Detect which cell encompasses the target text, then output its [X, Y] center coordinate. 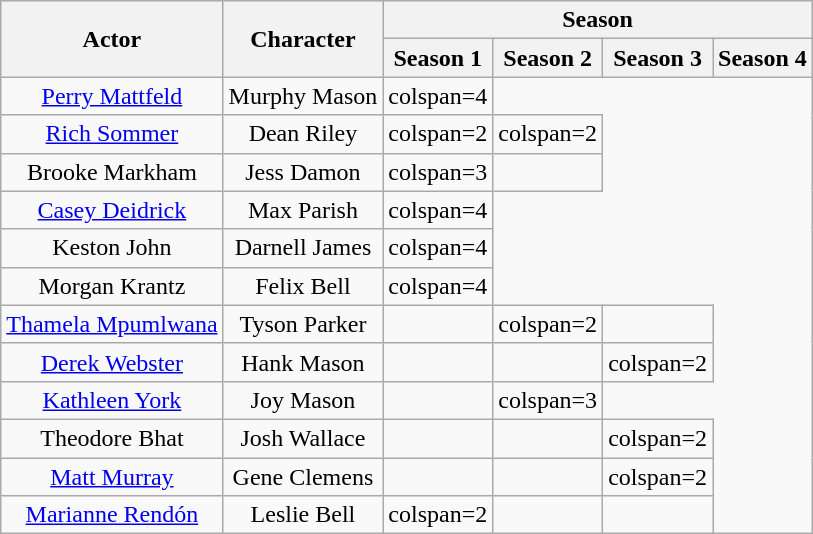
Actor [112, 39]
Thamela Mpumlwana [112, 324]
Theodore Bhat [112, 438]
Keston John [112, 248]
Season 3 [658, 58]
Darnell James [303, 248]
Derek Webster [112, 362]
Kathleen York [112, 400]
Felix Bell [303, 286]
Jess Damon [303, 172]
Morgan Krantz [112, 286]
Josh Wallace [303, 438]
Max Parish [303, 210]
Matt Murray [112, 477]
Perry Mattfeld [112, 96]
Hank Mason [303, 362]
Rich Sommer [112, 134]
Leslie Bell [303, 515]
Joy Mason [303, 400]
Season [598, 20]
Season 4 [763, 58]
Season 2 [548, 58]
Murphy Mason [303, 96]
Season 1 [438, 58]
Dean Riley [303, 134]
Brooke Markham [112, 172]
Gene Clemens [303, 477]
Character [303, 39]
Marianne Rendón [112, 515]
Casey Deidrick [112, 210]
Tyson Parker [303, 324]
